Return [x, y] of the center of cell containing provided text 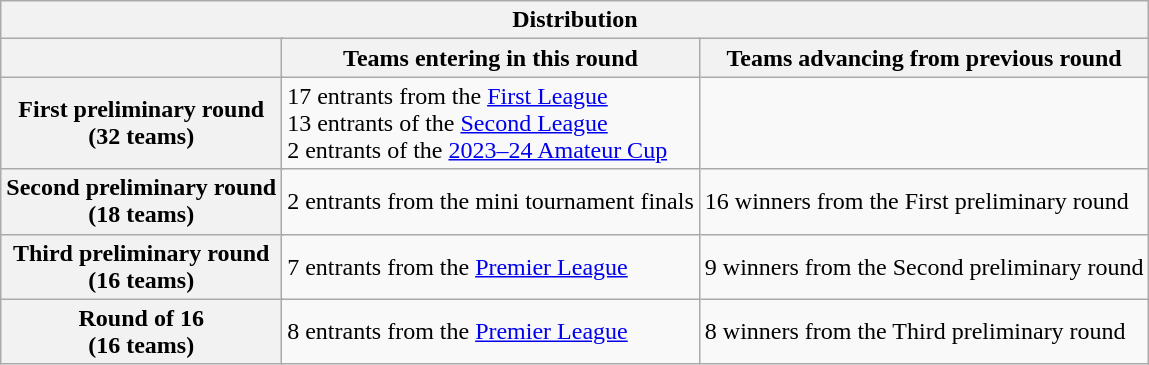
First preliminary round(32 teams) [142, 123]
17 entrants from the First League13 entrants of the Second League2 entrants of the 2023–24 Amateur Cup [491, 123]
Distribution [575, 20]
Teams entering in this round [491, 58]
7 entrants from the Premier League [491, 266]
Third preliminary round(16 teams) [142, 266]
8 winners from the Third preliminary round [924, 332]
2 entrants from the mini tournament finals [491, 202]
9 winners from the Second preliminary round [924, 266]
Second preliminary round(18 teams) [142, 202]
Teams advancing from previous round [924, 58]
16 winners from the First preliminary round [924, 202]
Round of 16(16 teams) [142, 332]
8 entrants from the Premier League [491, 332]
